For the text-containing cell, return its midpoint in [X, Y] coordinate format. 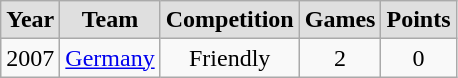
Games [340, 20]
2 [340, 58]
Team [110, 20]
0 [418, 58]
2007 [30, 58]
Points [418, 20]
Year [30, 20]
Competition [230, 20]
Friendly [230, 58]
Germany [110, 58]
